Provide the (x, y) coordinate of the cell's center where the given text is located.  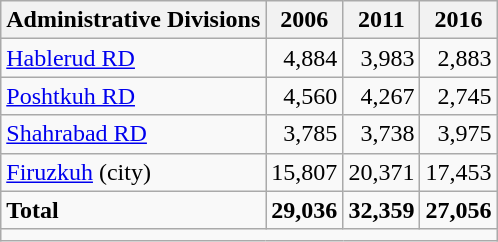
32,359 (382, 210)
Shahrabad RD (134, 134)
29,036 (304, 210)
Hablerud RD (134, 58)
3,983 (382, 58)
2,745 (458, 96)
2016 (458, 20)
15,807 (304, 172)
2006 (304, 20)
2011 (382, 20)
4,884 (304, 58)
27,056 (458, 210)
Total (134, 210)
Administrative Divisions (134, 20)
3,975 (458, 134)
17,453 (458, 172)
Poshtkuh RD (134, 96)
3,785 (304, 134)
2,883 (458, 58)
Firuzkuh (city) (134, 172)
4,560 (304, 96)
20,371 (382, 172)
4,267 (382, 96)
3,738 (382, 134)
